Scan for the cell matching the given text and deliver its [X, Y] coordinate at center. 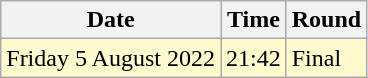
Final [326, 58]
Round [326, 20]
Friday 5 August 2022 [111, 58]
Date [111, 20]
21:42 [253, 58]
Time [253, 20]
